Return (X, Y) of the center of cell containing provided text 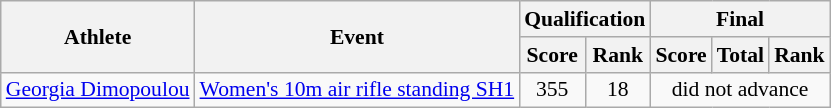
Total (740, 55)
18 (618, 90)
Georgia Dimopoulou (98, 90)
did not advance (740, 90)
355 (552, 90)
Qualification (584, 19)
Athlete (98, 36)
Final (740, 19)
Women's 10m air rifle standing SH1 (358, 90)
Event (358, 36)
